Detect which cell encompasses the target text, then output its (X, Y) center coordinate. 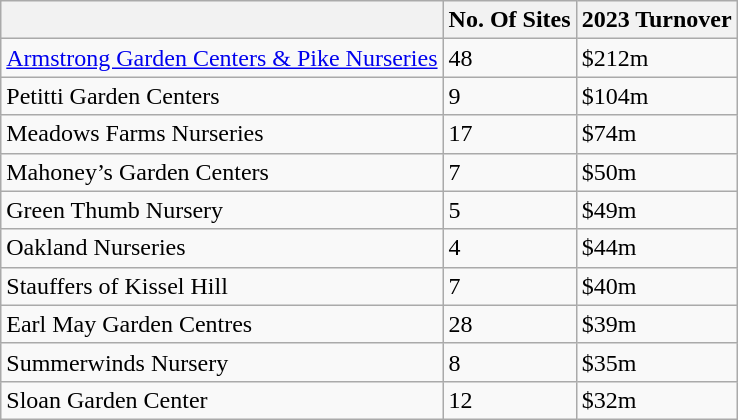
17 (510, 134)
$40m (656, 286)
Petitti Garden Centers (222, 96)
Oakland Nurseries (222, 248)
$104m (656, 96)
4 (510, 248)
8 (510, 362)
Meadows Farms Nurseries (222, 134)
$39m (656, 324)
5 (510, 210)
Green Thumb Nursery (222, 210)
Mahoney’s Garden Centers (222, 172)
12 (510, 400)
9 (510, 96)
48 (510, 58)
28 (510, 324)
Stauffers of Kissel Hill (222, 286)
$49m (656, 210)
No. Of Sites (510, 20)
Summerwinds Nursery (222, 362)
$212m (656, 58)
$74m (656, 134)
$35m (656, 362)
Sloan Garden Center (222, 400)
$50m (656, 172)
$44m (656, 248)
Armstrong Garden Centers & Pike Nurseries (222, 58)
Earl May Garden Centres (222, 324)
2023 Turnover (656, 20)
$32m (656, 400)
